Output the (x, y) coordinate of the center of the cell containing the given text.  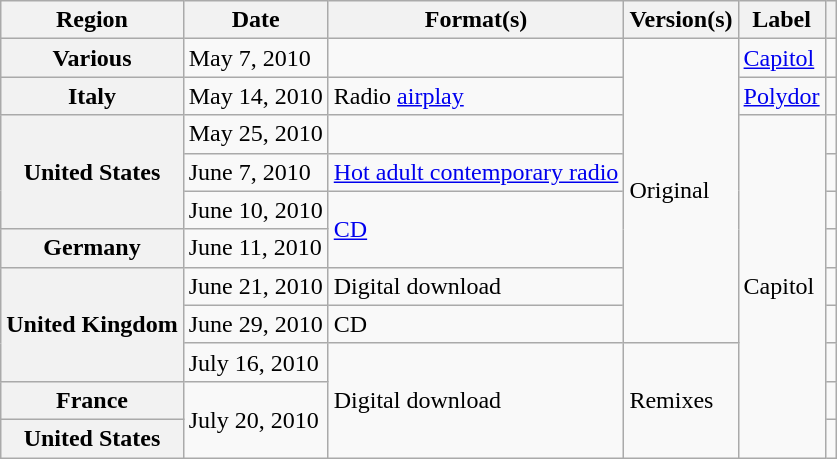
Germany (92, 248)
Hot adult contemporary radio (476, 172)
Label (782, 20)
June 11, 2010 (256, 248)
France (92, 400)
June 10, 2010 (256, 210)
July 20, 2010 (256, 419)
May 14, 2010 (256, 96)
Remixes (681, 400)
Polydor (782, 96)
United Kingdom (92, 324)
Date (256, 20)
Italy (92, 96)
May 7, 2010 (256, 58)
June 21, 2010 (256, 286)
Radio airplay (476, 96)
Version(s) (681, 20)
June 29, 2010 (256, 324)
May 25, 2010 (256, 134)
Format(s) (476, 20)
Various (92, 58)
June 7, 2010 (256, 172)
July 16, 2010 (256, 362)
Original (681, 191)
Region (92, 20)
